Pinpoint the cell where the given text exists, returning its (x, y) midpoint coordinate. 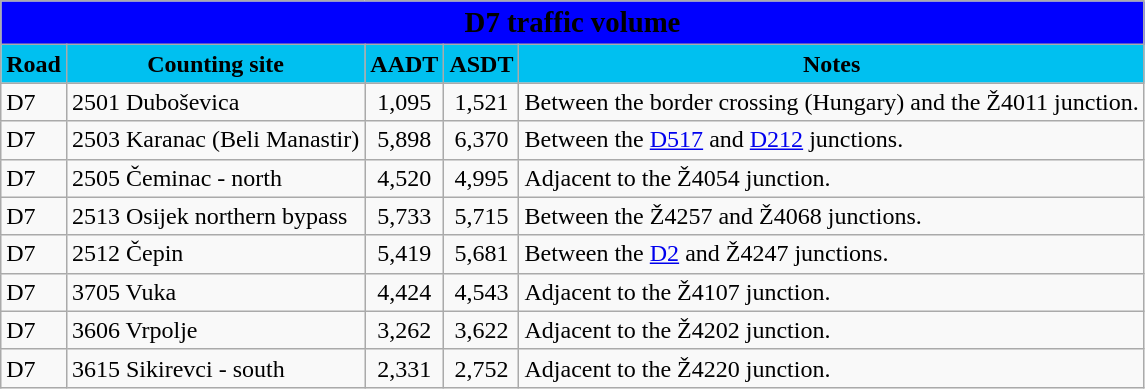
AADT (404, 64)
1,095 (404, 102)
5,715 (482, 216)
3606 Vrpolje (215, 330)
2501 Duboševica (215, 102)
5,419 (404, 254)
2,752 (482, 368)
5,733 (404, 216)
Notes (832, 64)
2505 Čeminac - north (215, 178)
5,898 (404, 140)
4,520 (404, 178)
Between the Ž4257 and Ž4068 junctions. (832, 216)
4,543 (482, 292)
Adjacent to the Ž4054 junction. (832, 178)
Between the D517 and D212 junctions. (832, 140)
6,370 (482, 140)
2513 Osijek northern bypass (215, 216)
Between the D2 and Ž4247 junctions. (832, 254)
3,622 (482, 330)
Adjacent to the Ž4220 junction. (832, 368)
2,331 (404, 368)
ASDT (482, 64)
5,681 (482, 254)
Adjacent to the Ž4202 junction. (832, 330)
4,995 (482, 178)
Adjacent to the Ž4107 junction. (832, 292)
Road (34, 64)
Counting site (215, 64)
3705 Vuka (215, 292)
1,521 (482, 102)
4,424 (404, 292)
Between the border crossing (Hungary) and the Ž4011 junction. (832, 102)
3615 Sikirevci - south (215, 368)
2512 Čepin (215, 254)
D7 traffic volume (573, 23)
2503 Karanac (Beli Manastir) (215, 140)
3,262 (404, 330)
